Locate the cell with the specified text and output its (X, Y) center coordinate. 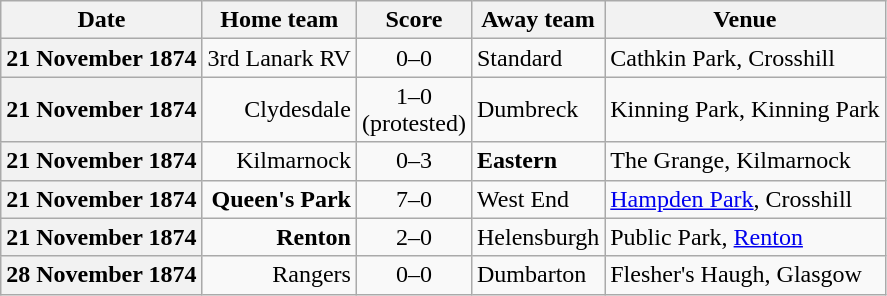
Home team (279, 20)
Dumbarton (538, 275)
Helensburgh (538, 237)
Kilmarnock (279, 161)
West End (538, 199)
Dumbreck (538, 110)
Date (102, 20)
The Grange, Kilmarnock (745, 161)
Rangers (279, 275)
Kinning Park, Kinning Park (745, 110)
Renton (279, 237)
28 November 1874 (102, 275)
0–3 (414, 161)
Cathkin Park, Crosshill (745, 58)
Venue (745, 20)
Away team (538, 20)
Hampden Park, Crosshill (745, 199)
7–0 (414, 199)
Public Park, Renton (745, 237)
1–0(protested) (414, 110)
Standard (538, 58)
3rd Lanark RV (279, 58)
Clydesdale (279, 110)
2–0 (414, 237)
Queen's Park (279, 199)
Score (414, 20)
Flesher's Haugh, Glasgow (745, 275)
Eastern (538, 161)
